For the text-containing cell, return its midpoint in [x, y] coordinate format. 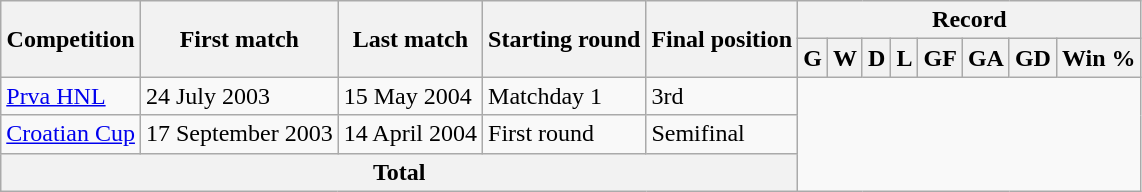
Win % [1098, 58]
Starting round [564, 39]
GF [940, 58]
Croatian Cup [71, 134]
G [813, 58]
First match [239, 39]
17 September 2003 [239, 134]
First round [564, 134]
Record [970, 20]
14 April 2004 [410, 134]
W [844, 58]
L [904, 58]
Prva HNL [71, 96]
Semifinal [722, 134]
D [876, 58]
Total [400, 172]
Competition [71, 39]
Last match [410, 39]
GA [986, 58]
GD [1032, 58]
Matchday 1 [564, 96]
Final position [722, 39]
3rd [722, 96]
15 May 2004 [410, 96]
24 July 2003 [239, 96]
